Search for the cell housing the specified text and yield its (X, Y) center coordinate. 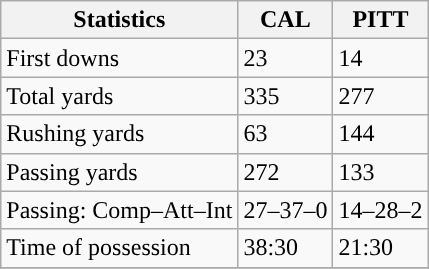
Time of possession (120, 248)
First downs (120, 58)
14 (380, 58)
277 (380, 96)
144 (380, 134)
23 (286, 58)
Passing yards (120, 172)
PITT (380, 20)
21:30 (380, 248)
14–28–2 (380, 210)
38:30 (286, 248)
27–37–0 (286, 210)
335 (286, 96)
Statistics (120, 20)
272 (286, 172)
Rushing yards (120, 134)
CAL (286, 20)
63 (286, 134)
133 (380, 172)
Passing: Comp–Att–Int (120, 210)
Total yards (120, 96)
